Return the [X, Y] coordinate for the center point of the cell that contains the specified text.  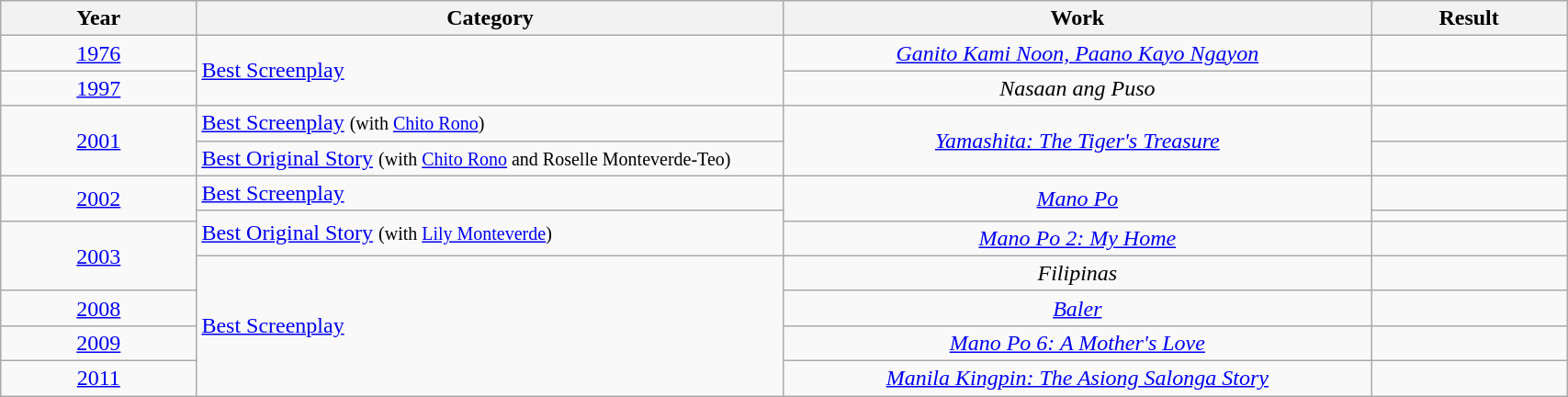
Manila Kingpin: The Asiong Salonga Story [1077, 378]
Result [1468, 18]
Mano Po 2: My Home [1077, 238]
Year [99, 18]
Yamashita: The Tiger's Treasure [1077, 141]
1997 [99, 88]
2002 [99, 198]
2001 [99, 141]
1976 [99, 53]
Ganito Kami Noon, Paano Kayo Ngayon [1077, 53]
2008 [99, 308]
2003 [99, 255]
Best Screenplay (with Chito Rono) [491, 123]
Best Original Story (with Lily Monteverde) [491, 233]
Best Original Story (with Chito Rono and Roselle Monteverde-Teo) [491, 158]
Work [1077, 18]
Mano Po [1077, 198]
Nasaan ang Puso [1077, 88]
2009 [99, 343]
2011 [99, 378]
Filipinas [1077, 273]
Baler [1077, 308]
Category [491, 18]
Mano Po 6: A Mother's Love [1077, 343]
